Extract the (X, Y) coordinate from the center of the cell holding the provided text.  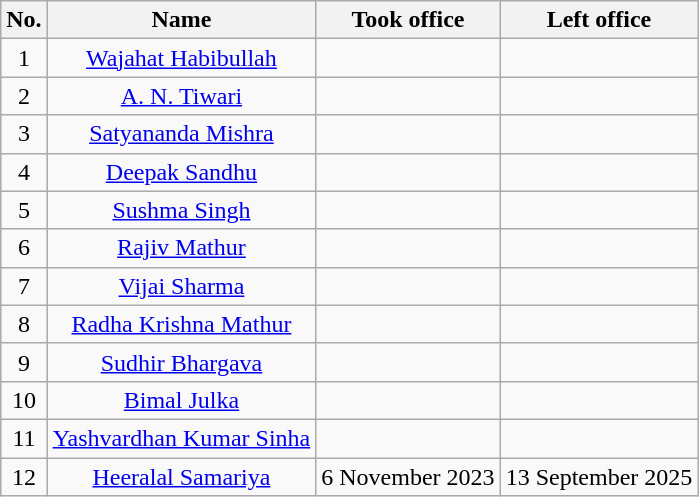
Heeralal Samariya (182, 477)
Left office (599, 20)
2 (24, 96)
Sudhir Bhargava (182, 362)
Took office (408, 20)
Sushma Singh (182, 210)
7 (24, 286)
Name (182, 20)
Bimal Julka (182, 400)
Yashvardhan Kumar Sinha (182, 438)
Radha Krishna Mathur (182, 324)
10 (24, 400)
Deepak Sandhu (182, 172)
3 (24, 134)
12 (24, 477)
Vijai Sharma (182, 286)
8 (24, 324)
No. (24, 20)
4 (24, 172)
1 (24, 58)
Wajahat Habibullah (182, 58)
6 (24, 248)
9 (24, 362)
11 (24, 438)
13 September 2025 (599, 477)
Rajiv Mathur (182, 248)
5 (24, 210)
A. N. Tiwari (182, 96)
6 November 2023 (408, 477)
Satyananda Mishra (182, 134)
